Detect which cell encompasses the target text, then output its [X, Y] center coordinate. 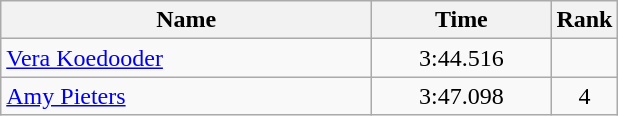
Rank [584, 20]
4 [584, 96]
Time [462, 20]
3:44.516 [462, 58]
Vera Koedooder [186, 58]
Amy Pieters [186, 96]
Name [186, 20]
3:47.098 [462, 96]
